For the text-containing cell, return its midpoint in [X, Y] coordinate format. 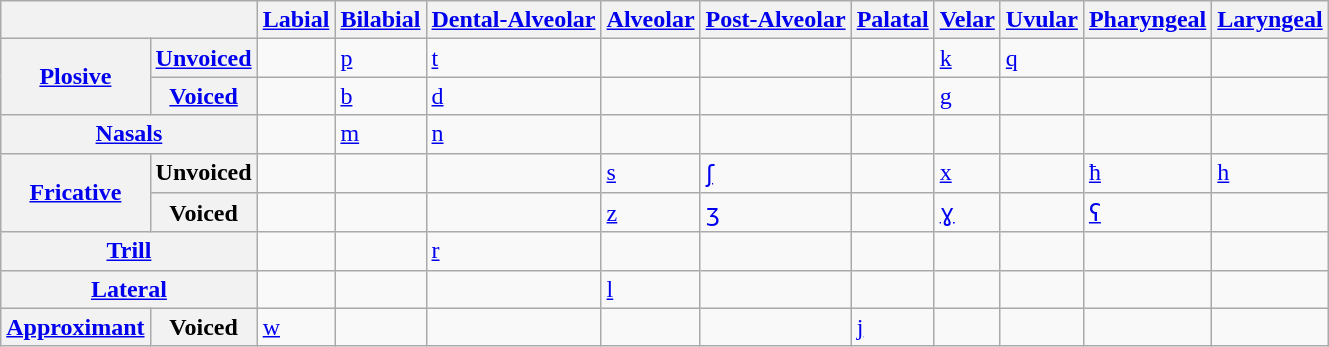
n [514, 134]
Trill [129, 251]
l [650, 289]
ʕ [1147, 213]
Approximant [76, 327]
Laryngeal [1270, 20]
Post-Alveolar [776, 20]
p [380, 58]
ʒ [776, 213]
q [1042, 58]
x [967, 173]
Alveolar [650, 20]
ħ [1147, 173]
Pharyngeal [1147, 20]
Velar [967, 20]
z [650, 213]
Bilabial [380, 20]
w [296, 327]
k [967, 58]
Palatal [892, 20]
Nasals [129, 134]
r [514, 251]
Dental-Alveolar [514, 20]
ɣ [967, 213]
g [967, 96]
Fricative [76, 192]
Plosive [76, 77]
Uvular [1042, 20]
d [514, 96]
t [514, 58]
ʃ [776, 173]
h [1270, 173]
Lateral [129, 289]
m [380, 134]
s [650, 173]
j [892, 327]
Labial [296, 20]
b [380, 96]
